Search for the cell housing the specified text and yield its (x, y) center coordinate. 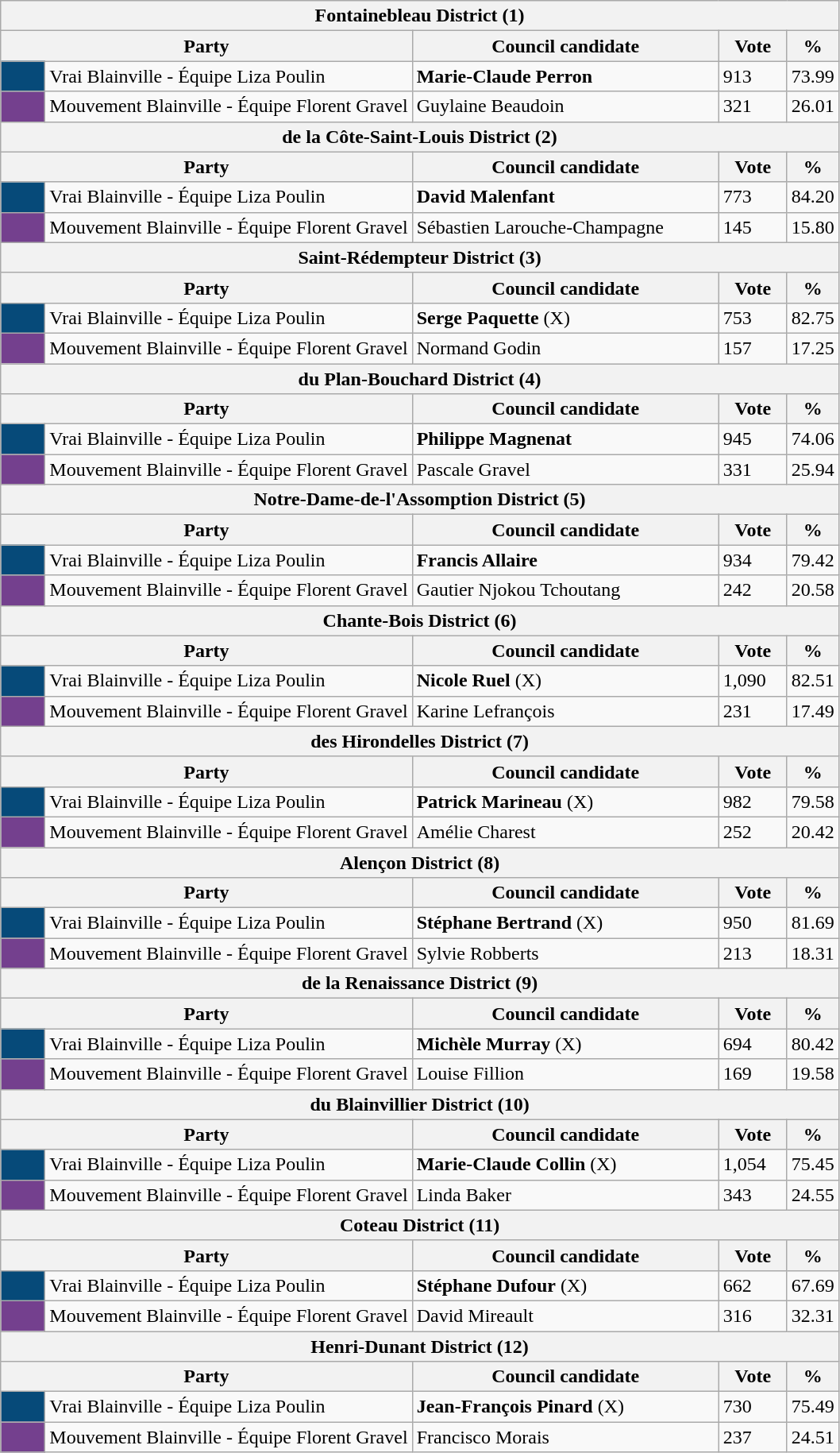
26.01 (813, 106)
Stéphane Bertrand (X) (565, 923)
753 (753, 318)
Serge Paquette (X) (565, 318)
82.75 (813, 318)
242 (753, 590)
Gautier Njokou Tchoutang (565, 590)
80.42 (813, 1044)
169 (753, 1074)
82.51 (813, 681)
331 (753, 470)
du Plan-Bouchard District (4) (420, 379)
694 (753, 1044)
773 (753, 197)
75.49 (813, 1407)
Fontainebleau District (1) (420, 16)
213 (753, 953)
20.42 (813, 832)
Marie-Claude Collin (X) (565, 1165)
Coteau District (11) (420, 1225)
79.58 (813, 802)
Amélie Charest (565, 832)
84.20 (813, 197)
Normand Godin (565, 348)
Guylaine Beaudoin (565, 106)
24.51 (813, 1437)
79.42 (813, 560)
982 (753, 802)
73.99 (813, 76)
Francis Allaire (565, 560)
Chante-Bois District (6) (420, 620)
Philippe Magnenat (565, 439)
Sylvie Robberts (565, 953)
157 (753, 348)
Saint-Rédempteur District (3) (420, 257)
17.25 (813, 348)
662 (753, 1285)
1,090 (753, 681)
Sébastien Larouche-Champagne (565, 227)
Stéphane Dufour (X) (565, 1285)
19.58 (813, 1074)
David Malenfant (565, 197)
Pascale Gravel (565, 470)
David Mireault (565, 1316)
913 (753, 76)
25.94 (813, 470)
20.58 (813, 590)
Jean-François Pinard (X) (565, 1407)
Francisco Morais (565, 1437)
74.06 (813, 439)
Louise Fillion (565, 1074)
Karine Lefrançois (565, 711)
945 (753, 439)
67.69 (813, 1285)
237 (753, 1437)
Nicole Ruel (X) (565, 681)
321 (753, 106)
950 (753, 923)
du Blainvillier District (10) (420, 1104)
Michèle Murray (X) (565, 1044)
Alençon District (8) (420, 862)
75.45 (813, 1165)
Notre-Dame-de-l'Assomption District (5) (420, 500)
730 (753, 1407)
Marie-Claude Perron (565, 76)
1,054 (753, 1165)
des Hirondelles District (7) (420, 741)
252 (753, 832)
231 (753, 711)
24.55 (813, 1195)
343 (753, 1195)
934 (753, 560)
145 (753, 227)
Linda Baker (565, 1195)
18.31 (813, 953)
de la Renaissance District (9) (420, 983)
15.80 (813, 227)
81.69 (813, 923)
Patrick Marineau (X) (565, 802)
316 (753, 1316)
de la Côte-Saint-Louis District (2) (420, 137)
Henri-Dunant District (12) (420, 1347)
17.49 (813, 711)
32.31 (813, 1316)
